Determine the (x, y) coordinate at the center of the cell enclosing the given text.  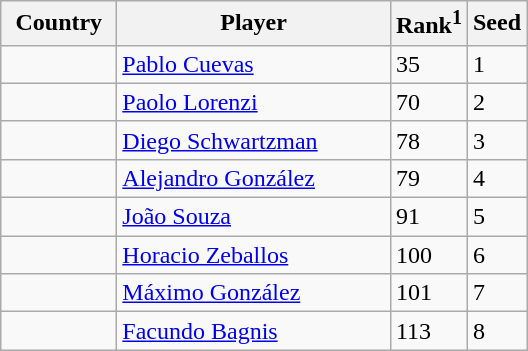
91 (428, 217)
35 (428, 64)
70 (428, 102)
101 (428, 293)
Máximo González (254, 293)
7 (496, 293)
3 (496, 140)
78 (428, 140)
2 (496, 102)
4 (496, 178)
Pablo Cuevas (254, 64)
Alejandro González (254, 178)
113 (428, 331)
1 (496, 64)
Player (254, 24)
Country (59, 24)
Diego Schwartzman (254, 140)
Rank1 (428, 24)
79 (428, 178)
100 (428, 255)
8 (496, 331)
Horacio Zeballos (254, 255)
5 (496, 217)
Seed (496, 24)
6 (496, 255)
Paolo Lorenzi (254, 102)
João Souza (254, 217)
Facundo Bagnis (254, 331)
